Return the [x, y] coordinate for the center point of the cell that contains the specified text.  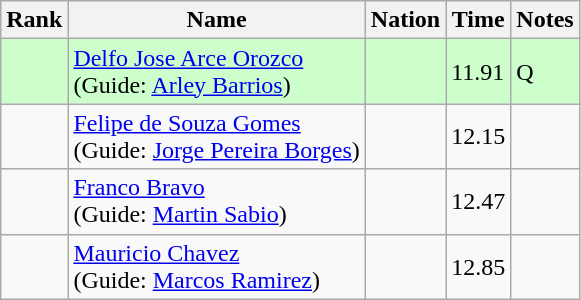
Felipe de Souza Gomes(Guide: Jorge Pereira Borges) [216, 136]
Notes [545, 20]
Nation [405, 20]
Franco Bravo(Guide: Martin Sabio) [216, 202]
Delfo Jose Arce Orozco(Guide: Arley Barrios) [216, 72]
Name [216, 20]
11.91 [478, 72]
Mauricio Chavez(Guide: Marcos Ramirez) [216, 266]
Q [545, 72]
12.47 [478, 202]
Time [478, 20]
Rank [34, 20]
12.15 [478, 136]
12.85 [478, 266]
